Search for the cell housing the specified text and yield its (X, Y) center coordinate. 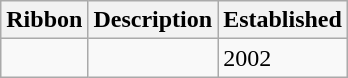
2002 (283, 58)
Ribbon (44, 20)
Description (153, 20)
Established (283, 20)
